For the text-containing cell, return its midpoint in (x, y) coordinate format. 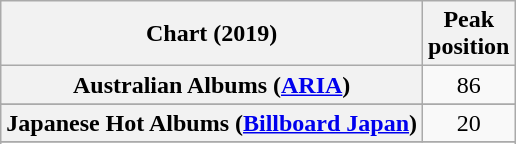
20 (469, 123)
Chart (2019) (212, 34)
Australian Albums (ARIA) (212, 85)
Peakposition (469, 34)
Japanese Hot Albums (Billboard Japan) (212, 123)
86 (469, 85)
